Scan for the cell matching the given text and deliver its (X, Y) coordinate at center. 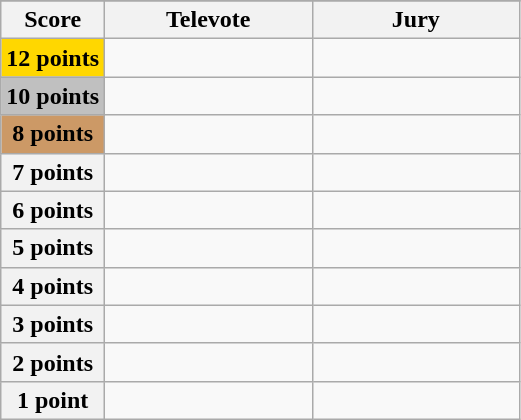
6 points (53, 210)
12 points (53, 58)
10 points (53, 96)
Televote (209, 20)
8 points (53, 134)
Score (53, 20)
3 points (53, 324)
4 points (53, 286)
2 points (53, 362)
1 point (53, 400)
7 points (53, 172)
5 points (53, 248)
Jury (416, 20)
